Find where the given text appears and provide that cell's center as [x, y] coordinate. 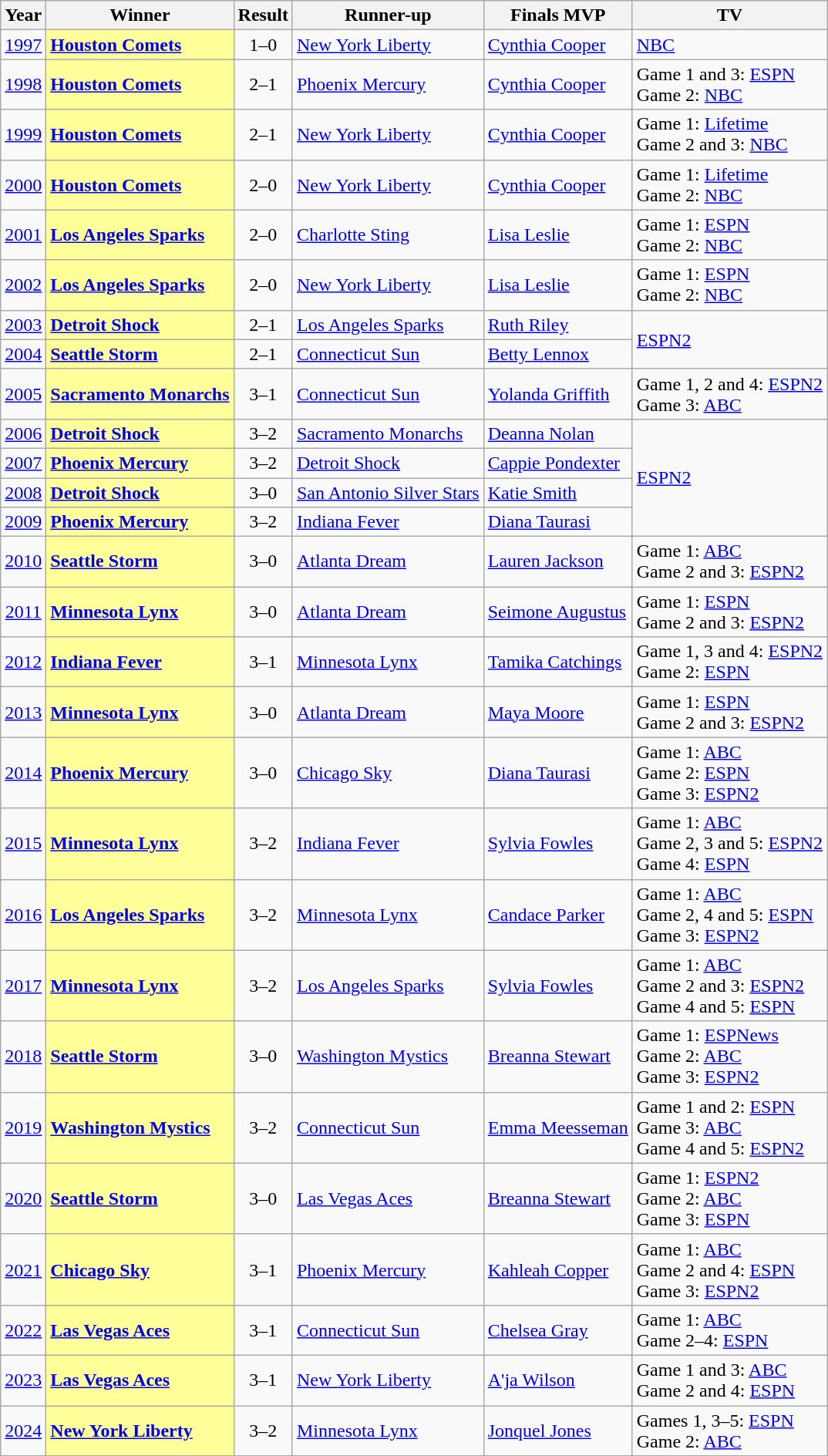
2024 [23, 1430]
2020 [23, 1198]
Chelsea Gray [558, 1330]
2007 [23, 463]
Finals MVP [558, 15]
Game 1: LifetimeGame 2 and 3: NBC [729, 134]
2006 [23, 433]
Game 1 and 3: ESPNGame 2: NBC [729, 85]
A'ja Wilson [558, 1380]
Game 1: ESPN2Game 2: ABCGame 3: ESPN [729, 1198]
Game 1: ABCGame 2–4: ESPN [729, 1330]
Game 1: ABCGame 2, 4 and 5: ESPNGame 3: ESPN2 [729, 915]
2019 [23, 1127]
Seimone Augustus [558, 612]
1998 [23, 85]
2014 [23, 773]
Winner [140, 15]
Jonquel Jones [558, 1430]
2018 [23, 1057]
Maya Moore [558, 713]
2000 [23, 185]
2010 [23, 561]
1999 [23, 134]
Game 1 and 2: ESPNGame 3: ABCGame 4 and 5: ESPN2 [729, 1127]
Tamika Catchings [558, 662]
Ruth Riley [558, 325]
Emma Meesseman [558, 1127]
Runner-up [388, 15]
2015 [23, 844]
Cappie Pondexter [558, 463]
2012 [23, 662]
2004 [23, 354]
Katie Smith [558, 493]
Betty Lennox [558, 354]
Game 1: ABCGame 2 and 4: ESPN Game 3: ESPN2 [729, 1269]
2016 [23, 915]
1997 [23, 45]
1–0 [263, 45]
NBC [729, 45]
2022 [23, 1330]
Result [263, 15]
2023 [23, 1380]
TV [729, 15]
Game 1: ABCGame 2, 3 and 5: ESPN2Game 4: ESPN [729, 844]
2021 [23, 1269]
2001 [23, 234]
Game 1: ABCGame 2 and 3: ESPN2 [729, 561]
Game 1 and 3: ABCGame 2 and 4: ESPN [729, 1380]
Games 1, 3–5: ESPNGame 2: ABC [729, 1430]
Yolanda Griffith [558, 393]
2013 [23, 713]
Deanna Nolan [558, 433]
2011 [23, 612]
Charlotte Sting [388, 234]
Game 1: ABCGame 2 and 3: ESPN2Game 4 and 5: ESPN [729, 986]
Game 1, 3 and 4: ESPN2Game 2: ESPN [729, 662]
2008 [23, 493]
2003 [23, 325]
San Antonio Silver Stars [388, 493]
Game 1: ESPNewsGame 2: ABCGame 3: ESPN2 [729, 1057]
2002 [23, 285]
Candace Parker [558, 915]
Lauren Jackson [558, 561]
2005 [23, 393]
Kahleah Copper [558, 1269]
Game 1: ABCGame 2: ESPNGame 3: ESPN2 [729, 773]
2009 [23, 522]
Game 1, 2 and 4: ESPN2Game 3: ABC [729, 393]
Game 1: LifetimeGame 2: NBC [729, 185]
2017 [23, 986]
Year [23, 15]
